Return the [X, Y] coordinate for the center point of the cell that contains the specified text.  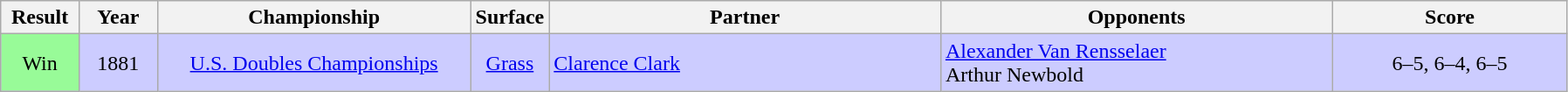
Grass [510, 63]
1881 [118, 63]
Year [118, 18]
Championship [314, 18]
Win [40, 63]
Result [40, 18]
Partner [746, 18]
Clarence Clark [746, 63]
Alexander Van Rensselaer Arthur Newbold [1137, 63]
6–5, 6–4, 6–5 [1449, 63]
U.S. Doubles Championships [314, 63]
Score [1449, 18]
Opponents [1137, 18]
Surface [510, 18]
